Find where the given text appears and provide that cell's center as [X, Y] coordinate. 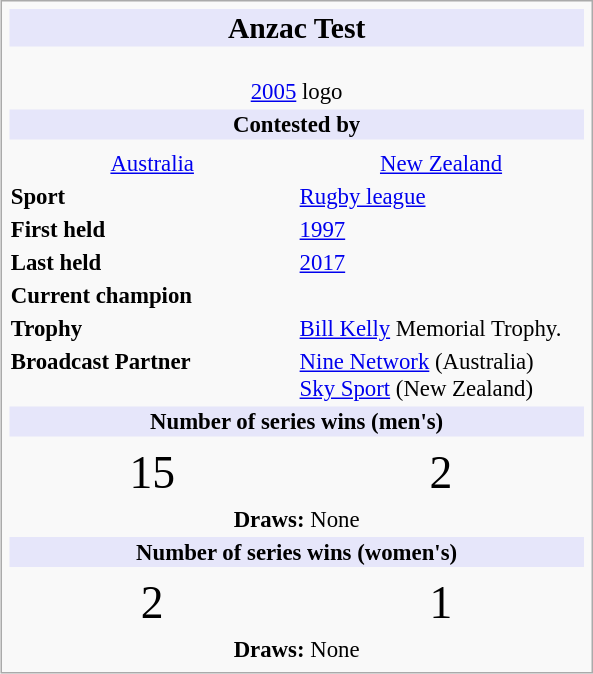
2017 [441, 263]
Sport [152, 197]
Current champion [152, 296]
First held [152, 230]
Number of series wins (men's) [296, 422]
Nine Network (Australia)Sky Sport (New Zealand) [441, 376]
Last held [152, 263]
Rugby league [441, 197]
2005 logo [296, 78]
15 [152, 474]
Trophy [152, 329]
Number of series wins (women's) [296, 552]
Bill Kelly Memorial Trophy. [441, 329]
Australia [152, 164]
1 [441, 604]
New Zealand [441, 164]
Contested by [296, 125]
Broadcast Partner [152, 376]
Anzac Test [296, 28]
1997 [441, 230]
